Locate the cell with the specified text and output its [x, y] center coordinate. 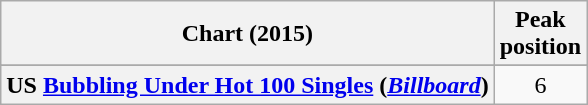
US Bubbling Under Hot 100 Singles (Billboard) [248, 85]
Chart (2015) [248, 34]
Peak position [540, 34]
6 [540, 85]
